Determine the [x, y] coordinate at the center of the cell enclosing the given text.  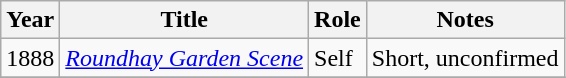
Year [30, 20]
Roundhay Garden Scene [184, 58]
Short, unconfirmed [465, 58]
Self [338, 58]
Title [184, 20]
Role [338, 20]
1888 [30, 58]
Notes [465, 20]
